Scan for the cell matching the given text and deliver its [x, y] coordinate at center. 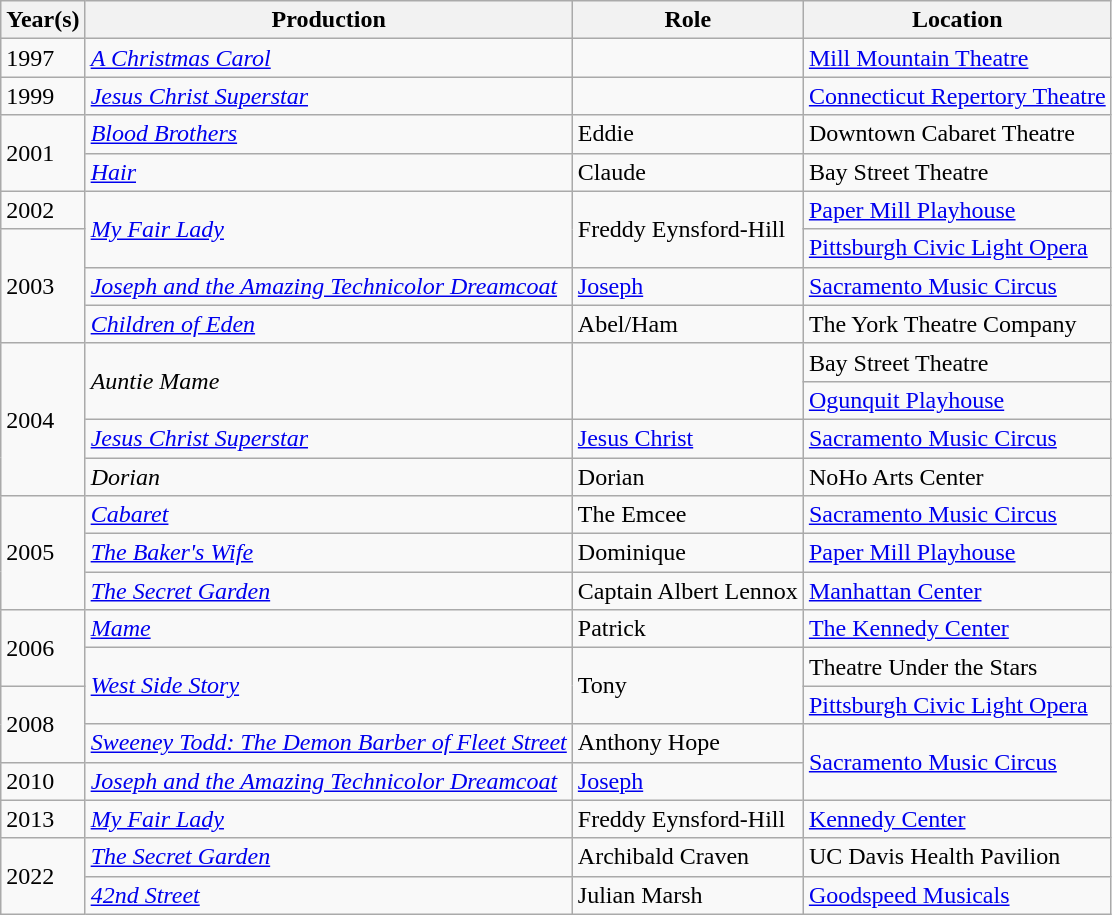
The York Theatre Company [957, 324]
2004 [43, 419]
Captain Albert Lennox [688, 591]
Ogunquit Playhouse [957, 400]
Sweeney Todd: The Demon Barber of Fleet Street [328, 743]
2001 [43, 153]
2006 [43, 648]
The Baker's Wife [328, 553]
Location [957, 20]
A Christmas Carol [328, 58]
2022 [43, 876]
Hair [328, 172]
1997 [43, 58]
Julian Marsh [688, 895]
Cabaret [328, 515]
Patrick [688, 629]
2013 [43, 819]
2003 [43, 286]
Theatre Under the Stars [957, 667]
2010 [43, 781]
UC Davis Health Pavilion [957, 857]
Tony [688, 686]
West Side Story [328, 686]
The Emcee [688, 515]
The Kennedy Center [957, 629]
Year(s) [43, 20]
2002 [43, 210]
Manhattan Center [957, 591]
Kennedy Center [957, 819]
Mill Mountain Theatre [957, 58]
Goodspeed Musicals [957, 895]
Mame [328, 629]
2005 [43, 553]
Role [688, 20]
Downtown Cabaret Theatre [957, 134]
Archibald Craven [688, 857]
Blood Brothers [328, 134]
Children of Eden [328, 324]
Jesus Christ [688, 438]
Claude [688, 172]
2008 [43, 724]
Anthony Hope [688, 743]
Production [328, 20]
Connecticut Repertory Theatre [957, 96]
NoHo Arts Center [957, 477]
Auntie Mame [328, 381]
Eddie [688, 134]
Dominique [688, 553]
42nd Street [328, 895]
1999 [43, 96]
Abel/Ham [688, 324]
